Output the [X, Y] coordinate of the center of the cell containing the given text.  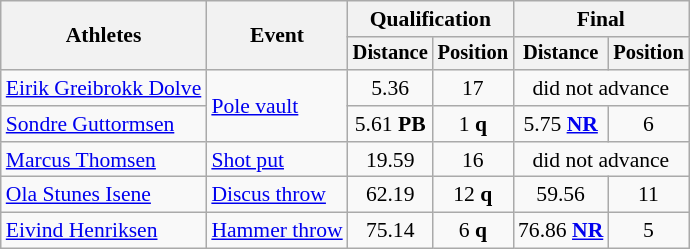
Marcus Thomsen [104, 160]
Hammer throw [276, 231]
17 [473, 88]
6 q [473, 231]
Pole vault [276, 106]
16 [473, 160]
75.14 [390, 231]
Event [276, 36]
Eivind Henriksen [104, 231]
12 q [473, 195]
Sondre Guttormsen [104, 124]
Qualification [430, 19]
Eirik Greibrokk Dolve [104, 88]
62.19 [390, 195]
11 [648, 195]
1 q [473, 124]
Final [601, 19]
19.59 [390, 160]
59.56 [560, 195]
5.36 [390, 88]
Discus throw [276, 195]
76.86 NR [560, 231]
Shot put [276, 160]
5.75 NR [560, 124]
5 [648, 231]
5.61 PB [390, 124]
6 [648, 124]
Athletes [104, 36]
Ola Stunes Isene [104, 195]
